Pinpoint the cell where the given text exists, returning its [X, Y] midpoint coordinate. 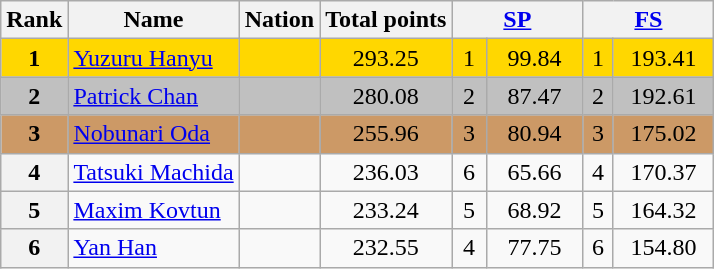
77.75 [534, 248]
Maxim Kovtun [154, 210]
Rank [34, 20]
Nobunari Oda [154, 134]
SP [518, 20]
164.32 [664, 210]
80.94 [534, 134]
99.84 [534, 58]
87.47 [534, 96]
154.80 [664, 248]
Yan Han [154, 248]
Tatsuki Machida [154, 172]
Name [154, 20]
193.41 [664, 58]
192.61 [664, 96]
FS [648, 20]
232.55 [386, 248]
280.08 [386, 96]
170.37 [664, 172]
175.02 [664, 134]
233.24 [386, 210]
255.96 [386, 134]
68.92 [534, 210]
Patrick Chan [154, 96]
Nation [279, 20]
293.25 [386, 58]
65.66 [534, 172]
Total points [386, 20]
Yuzuru Hanyu [154, 58]
236.03 [386, 172]
